Search for the cell housing the specified text and yield its (x, y) center coordinate. 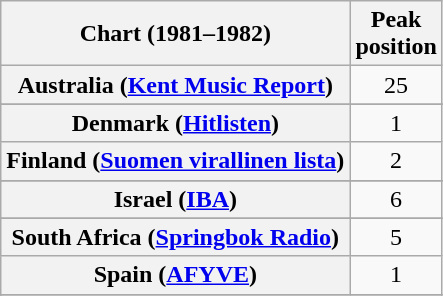
2 (396, 161)
South Africa (Springbok Radio) (176, 237)
Finland (Suomen virallinen lista) (176, 161)
5 (396, 237)
Denmark (Hitlisten) (176, 123)
Israel (IBA) (176, 199)
Chart (1981–1982) (176, 34)
25 (396, 85)
6 (396, 199)
Peakposition (396, 34)
Spain (AFYVE) (176, 275)
Australia (Kent Music Report) (176, 85)
